For the text-containing cell, return its midpoint in [x, y] coordinate format. 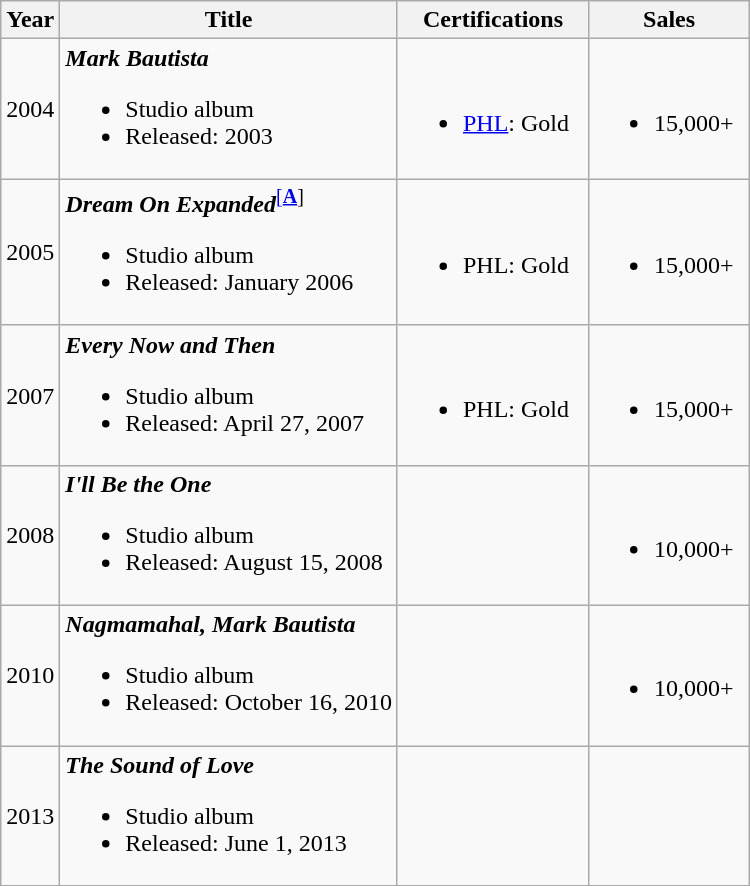
Every Now and ThenStudio albumReleased: April 27, 2007 [229, 395]
2004 [30, 109]
2010 [30, 676]
Dream On Expanded[A]Studio albumReleased: January 2006 [229, 252]
2005 [30, 252]
Title [229, 20]
Year [30, 20]
2007 [30, 395]
Certifications [492, 20]
The Sound of LoveStudio albumReleased: June 1, 2013 [229, 816]
Mark BautistaStudio albumReleased: 2003 [229, 109]
2008 [30, 535]
Sales [670, 20]
Nagmamahal, Mark BautistaStudio albumReleased: October 16, 2010 [229, 676]
I'll Be the OneStudio albumReleased: August 15, 2008 [229, 535]
2013 [30, 816]
